From the cell containing the given text, extract its center point as (x, y) coordinate. 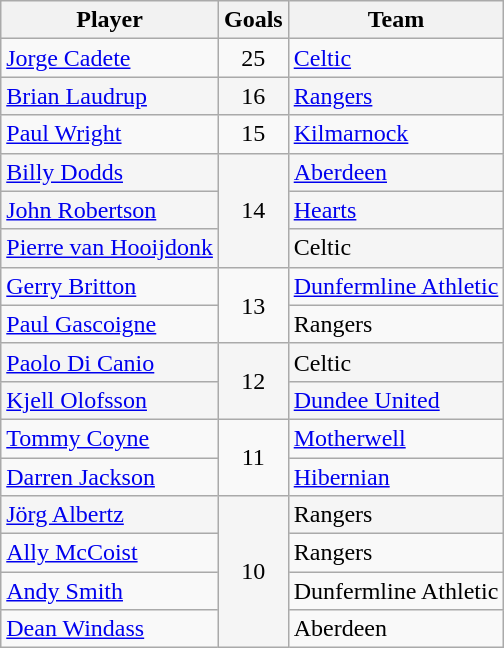
Hibernian (396, 477)
Paul Wright (110, 134)
14 (253, 210)
12 (253, 381)
Motherwell (396, 438)
Kjell Olofsson (110, 400)
Gerry Britton (110, 286)
Hearts (396, 210)
11 (253, 457)
Paul Gascoigne (110, 324)
Jorge Cadete (110, 58)
Player (110, 20)
Ally McCoist (110, 553)
Kilmarnock (396, 134)
Jörg Albertz (110, 515)
Paolo Di Canio (110, 362)
Team (396, 20)
25 (253, 58)
Brian Laudrup (110, 96)
10 (253, 572)
Dean Windass (110, 629)
15 (253, 134)
Andy Smith (110, 591)
Darren Jackson (110, 477)
Pierre van Hooijdonk (110, 248)
Tommy Coyne (110, 438)
16 (253, 96)
Dundee United (396, 400)
Billy Dodds (110, 172)
John Robertson (110, 210)
13 (253, 305)
Goals (253, 20)
